Capture the cell that displays the provided text and extract its (x, y) central coordinate. 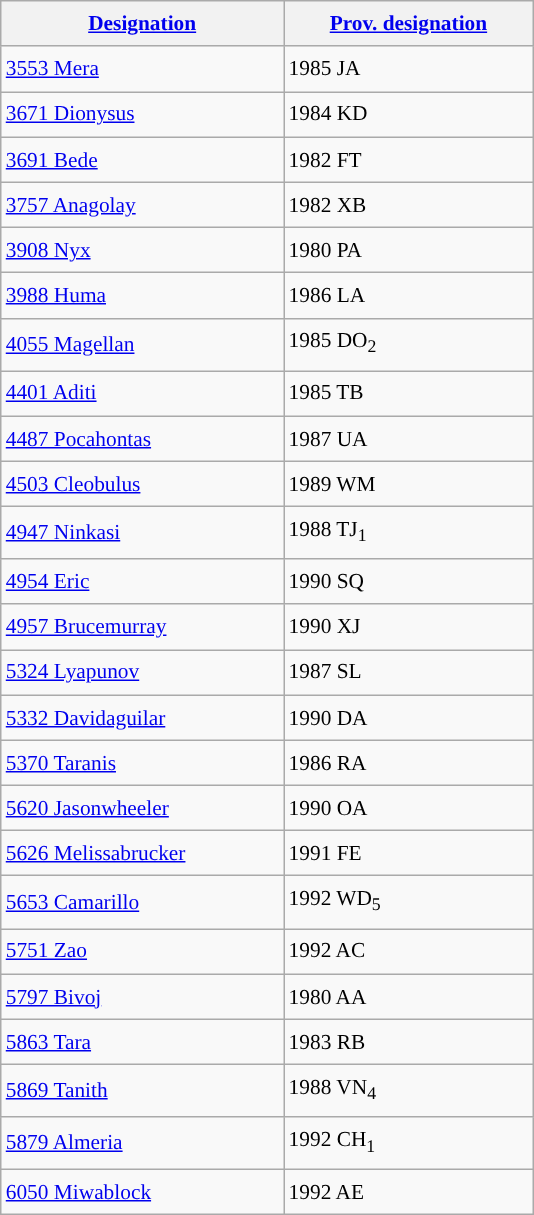
4503 Cleobulus (142, 484)
3757 Anagolay (142, 204)
1987 SL (409, 672)
5653 Camarillo (142, 902)
1985 TB (409, 394)
1989 WM (409, 484)
5324 Lyapunov (142, 672)
Designation (142, 24)
5626 Melissabrucker (142, 854)
1991 FE (409, 854)
1992 AE (409, 1192)
4401 Aditi (142, 394)
6050 Miwablock (142, 1192)
1990 SQ (409, 582)
4954 Eric (142, 582)
5751 Zao (142, 952)
1990 DA (409, 718)
3988 Huma (142, 296)
1983 RB (409, 1042)
1987 UA (409, 438)
1985 DO2 (409, 344)
Prov. designation (409, 24)
4947 Ninkasi (142, 532)
1980 AA (409, 996)
5863 Tara (142, 1042)
3691 Bede (142, 160)
1985 JA (409, 68)
1988 TJ1 (409, 532)
1986 LA (409, 296)
1992 AC (409, 952)
5879 Almeria (142, 1144)
5869 Tanith (142, 1090)
1992 CH1 (409, 1144)
5620 Jasonwheeler (142, 808)
5370 Taranis (142, 762)
3553 Mera (142, 68)
1982 XB (409, 204)
1988 VN4 (409, 1090)
3908 Nyx (142, 250)
1984 KD (409, 114)
1992 WD5 (409, 902)
3671 Dionysus (142, 114)
4055 Magellan (142, 344)
1990 XJ (409, 626)
5332 Davidaguilar (142, 718)
4487 Pocahontas (142, 438)
5797 Bivoj (142, 996)
1980 PA (409, 250)
1986 RA (409, 762)
4957 Brucemurray (142, 626)
1990 OA (409, 808)
1982 FT (409, 160)
